Output the [X, Y] coordinate of the center of the cell containing the given text.  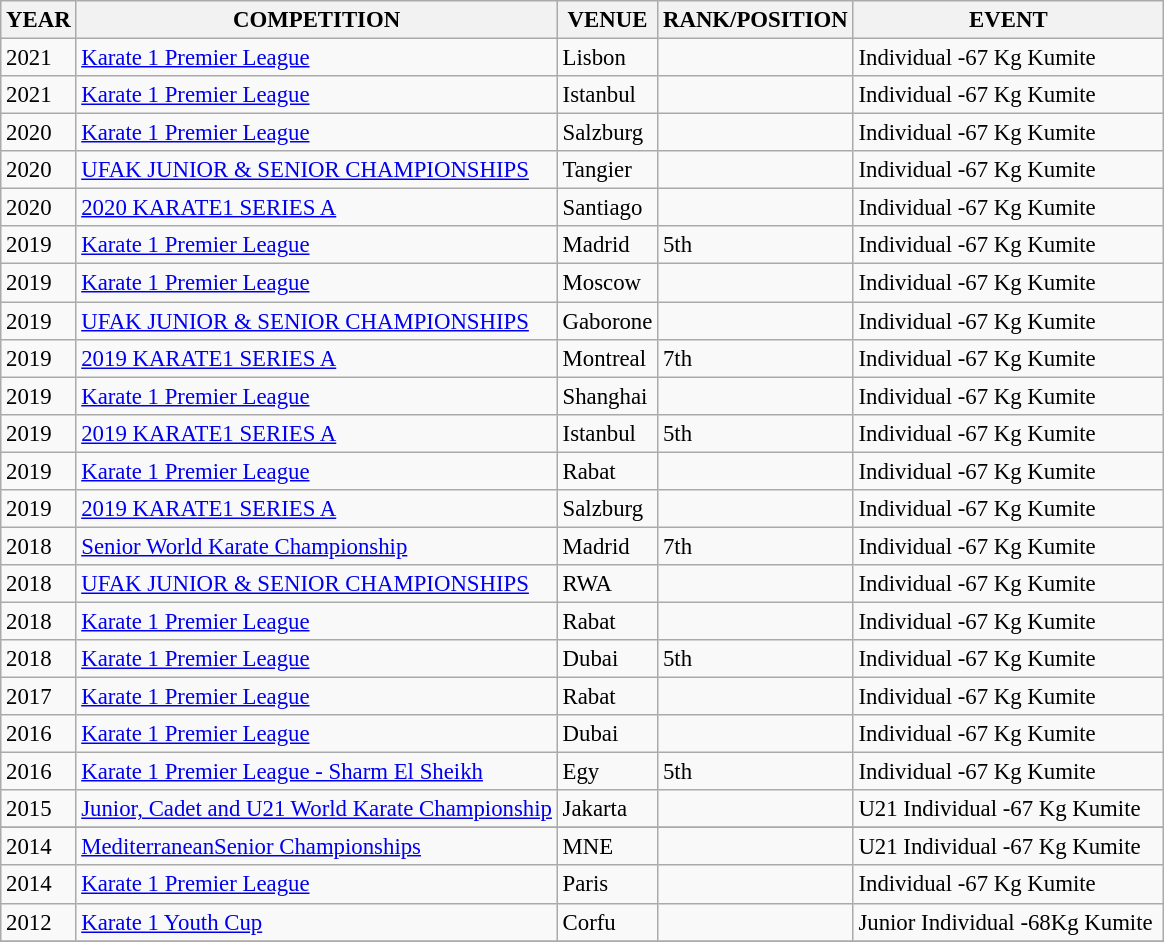
Paris [607, 885]
Santiago [607, 208]
Karate 1 Premier League - Sharm El Sheikh [316, 772]
Senior World Karate Championship [316, 546]
Tangier [607, 170]
COMPETITION [316, 20]
2020 KARATE1 SERIES A [316, 208]
2015 [38, 809]
Montreal [607, 358]
2017 [38, 697]
Shanghai [607, 396]
MediterraneanSenior Championships [316, 847]
Gaborone [607, 321]
RWA [607, 584]
Moscow [607, 283]
YEAR [38, 20]
EVENT [1008, 20]
RANK/POSITION [756, 20]
2012 [38, 922]
Jakarta [607, 809]
VENUE [607, 20]
Lisbon [607, 58]
MNE [607, 847]
Egy [607, 772]
Junior Individual -68Kg Kumite [1008, 922]
Karate 1 Youth Cup [316, 922]
Junior, Cadet and U21 World Karate Championship [316, 809]
Corfu [607, 922]
